Identify which cell holds the provided text, then report its (X, Y) central coordinate. 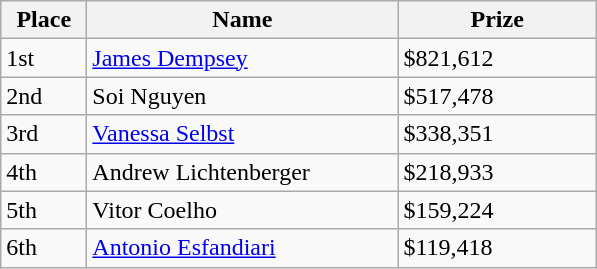
$119,418 (498, 248)
Prize (498, 20)
Place (44, 20)
4th (44, 172)
5th (44, 210)
James Dempsey (242, 58)
$821,612 (498, 58)
$338,351 (498, 134)
3rd (44, 134)
$159,224 (498, 210)
$517,478 (498, 96)
6th (44, 248)
Antonio Esfandiari (242, 248)
Name (242, 20)
$218,933 (498, 172)
Soi Nguyen (242, 96)
Andrew Lichtenberger (242, 172)
2nd (44, 96)
Vitor Coelho (242, 210)
1st (44, 58)
Vanessa Selbst (242, 134)
